Identify which cell holds the provided text, then report its [X, Y] central coordinate. 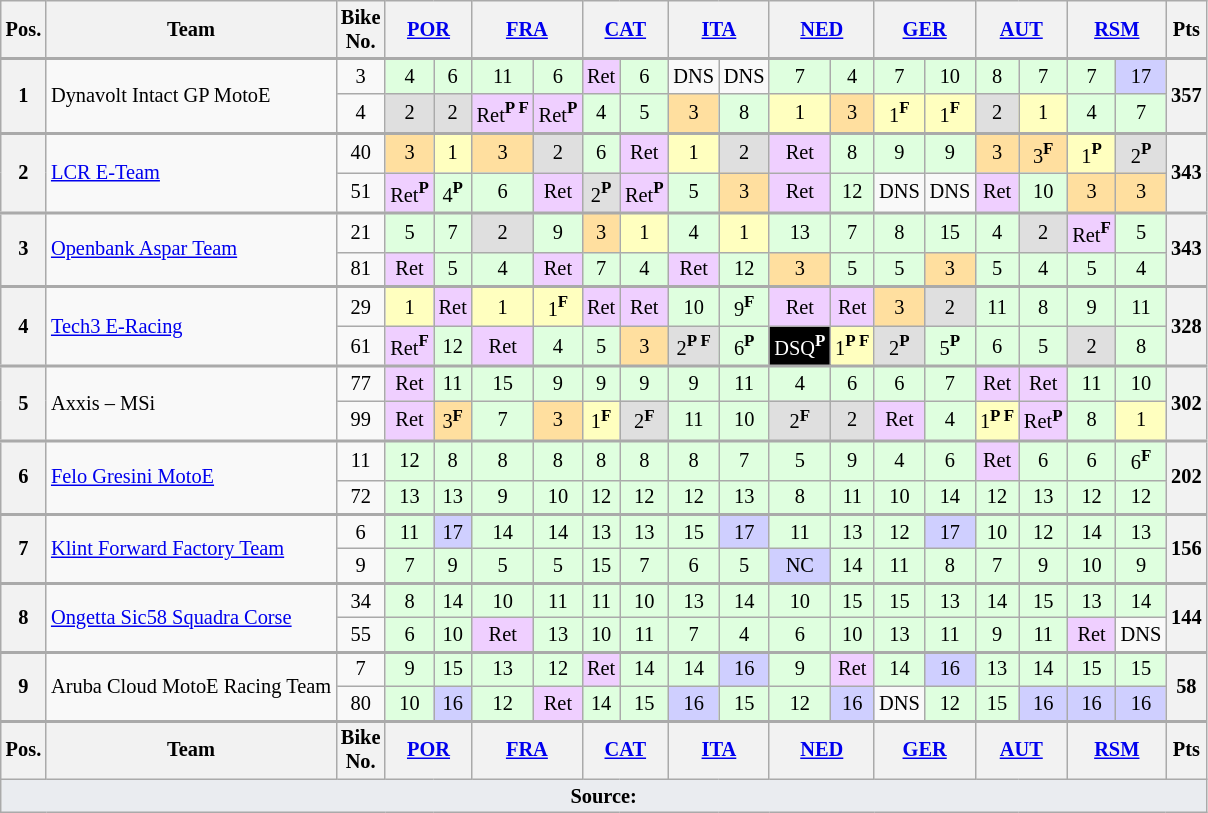
DSQP [800, 346]
6F [1141, 460]
Felo Gresini MotoE [191, 477]
Openbank Aspar Team [191, 249]
RetP F [503, 113]
302 [1186, 403]
72 [360, 497]
Axxis – MSi [191, 403]
9F [744, 306]
Tech3 E-Racing [191, 326]
2P F [693, 346]
328 [1186, 326]
61 [360, 346]
144 [1186, 618]
40 [360, 153]
Aruba Cloud MotoE Racing Team [191, 686]
Klint Forward Factory Team [191, 548]
99 [360, 420]
81 [360, 269]
21 [360, 232]
Source: [604, 796]
LCR E-Team [191, 172]
156 [1186, 548]
77 [360, 383]
Ongetta Sic58 Squadra Corse [191, 618]
51 [360, 193]
1P [1091, 153]
80 [360, 703]
5P [950, 346]
34 [360, 600]
4P [453, 193]
58 [1186, 686]
29 [360, 306]
202 [1186, 477]
Dynavolt Intact GP MotoE [191, 96]
6P [744, 346]
55 [360, 634]
NC [800, 565]
357 [1186, 96]
